Output the [X, Y] coordinate of the center of the cell containing the given text.  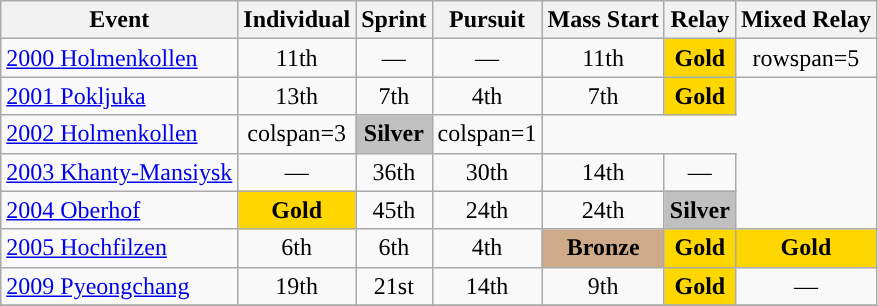
13th [297, 96]
rowspan=5 [806, 58]
2003 Khanty-Mansiysk [120, 172]
Sprint [394, 20]
45th [394, 210]
19th [297, 286]
21st [394, 286]
2009 Pyeongchang [120, 286]
2005 Hochfilzen [120, 248]
Pursuit [487, 20]
Event [120, 20]
Mass Start [603, 20]
9th [603, 286]
2001 Pokljuka [120, 96]
colspan=3 [297, 134]
2002 Holmenkollen [120, 134]
Mixed Relay [806, 20]
2004 Oberhof [120, 210]
colspan=1 [487, 134]
Individual [297, 20]
30th [487, 172]
Bronze [603, 248]
2000 Holmenkollen [120, 58]
Relay [700, 20]
36th [394, 172]
